Pinpoint the cell where the given text exists, returning its [x, y] midpoint coordinate. 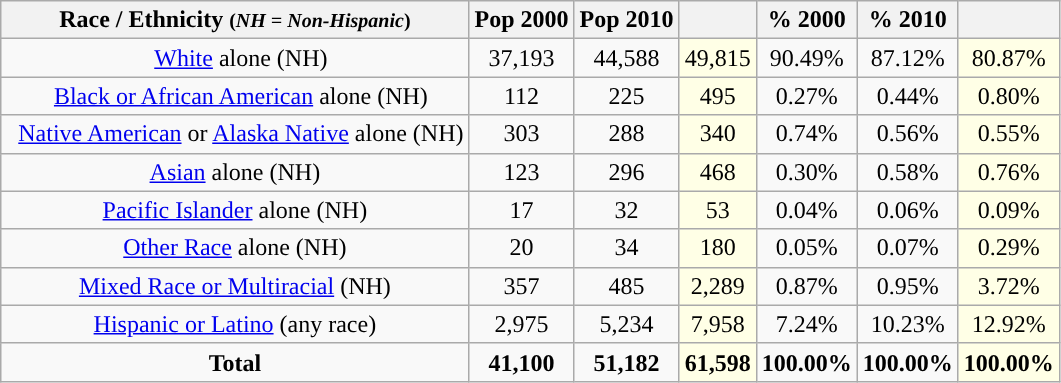
80.87% [1008, 58]
37,193 [522, 58]
0.09% [1008, 210]
90.49% [806, 58]
0.80% [1008, 96]
Total [235, 362]
Pacific Islander alone (NH) [235, 210]
340 [718, 134]
44,588 [626, 58]
7,958 [718, 324]
87.12% [908, 58]
2,289 [718, 286]
53 [718, 210]
Pop 2010 [626, 20]
0.30% [806, 172]
51,182 [626, 362]
495 [718, 96]
357 [522, 286]
2,975 [522, 324]
0.76% [1008, 172]
5,234 [626, 324]
0.95% [908, 286]
0.27% [806, 96]
20 [522, 248]
Black or African American alone (NH) [235, 96]
0.58% [908, 172]
61,598 [718, 362]
0.05% [806, 248]
0.06% [908, 210]
32 [626, 210]
123 [522, 172]
468 [718, 172]
0.07% [908, 248]
Hispanic or Latino (any race) [235, 324]
White alone (NH) [235, 58]
12.92% [1008, 324]
225 [626, 96]
0.74% [806, 134]
0.56% [908, 134]
% 2010 [908, 20]
Pop 2000 [522, 20]
0.29% [1008, 248]
49,815 [718, 58]
288 [626, 134]
485 [626, 286]
0.55% [1008, 134]
17 [522, 210]
Race / Ethnicity (NH = Non-Hispanic) [235, 20]
34 [626, 248]
% 2000 [806, 20]
Mixed Race or Multiracial (NH) [235, 286]
180 [718, 248]
112 [522, 96]
41,100 [522, 362]
10.23% [908, 324]
296 [626, 172]
3.72% [1008, 286]
0.87% [806, 286]
Other Race alone (NH) [235, 248]
Asian alone (NH) [235, 172]
0.04% [806, 210]
7.24% [806, 324]
0.44% [908, 96]
Native American or Alaska Native alone (NH) [235, 134]
303 [522, 134]
